Detect which cell encompasses the target text, then output its [x, y] center coordinate. 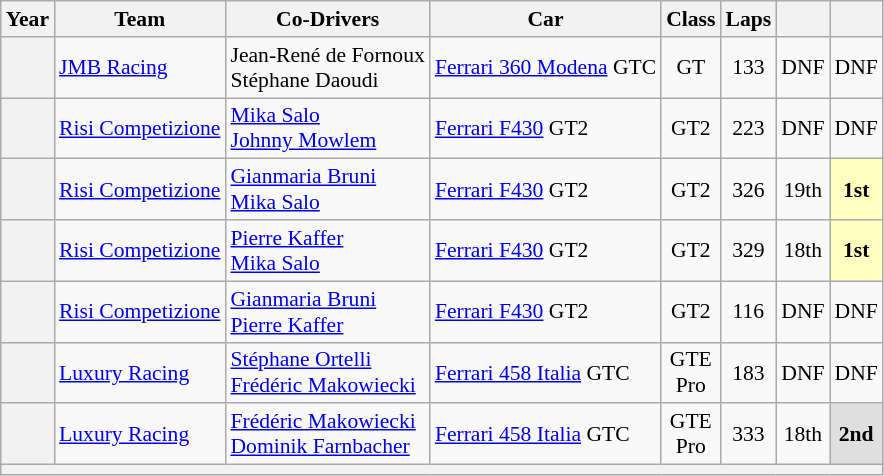
Class [690, 19]
Jean-René de Fornoux Stéphane Daoudi [327, 68]
Laps [748, 19]
Mika Salo Johnny Mowlem [327, 128]
133 [748, 68]
Pierre Kaffer Mika Salo [327, 250]
Car [546, 19]
Ferrari 360 Modena GTC [546, 68]
333 [748, 434]
Stéphane Ortelli Frédéric Makowiecki [327, 372]
Year [28, 19]
19th [802, 190]
Team [140, 19]
223 [748, 128]
Frédéric Makowiecki Dominik Farnbacher [327, 434]
326 [748, 190]
329 [748, 250]
JMB Racing [140, 68]
Gianmaria Bruni Mika Salo [327, 190]
Co-Drivers [327, 19]
2nd [856, 434]
183 [748, 372]
116 [748, 312]
Gianmaria Bruni Pierre Kaffer [327, 312]
GT [690, 68]
